Output the [x, y] coordinate of the center of the cell containing the given text.  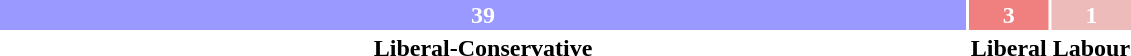
39 [483, 15]
3 [1008, 15]
1 [1091, 15]
